Return (x, y) of the center of cell containing provided text 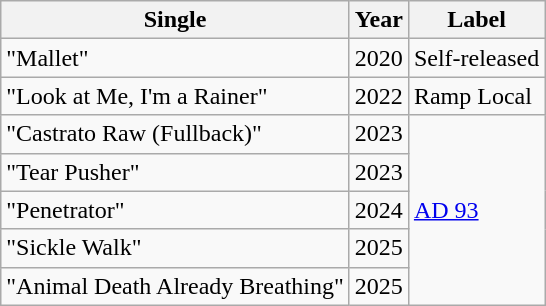
Label (476, 20)
"Penetrator" (176, 210)
Self-released (476, 58)
"Castrato Raw (Fullback)" (176, 134)
2020 (378, 58)
Ramp Local (476, 96)
"Tear Pusher" (176, 172)
AD 93 (476, 210)
"Mallet" (176, 58)
Single (176, 20)
2024 (378, 210)
"Look at Me, I'm a Rainer" (176, 96)
2022 (378, 96)
"Sickle Walk" (176, 248)
Year (378, 20)
"Animal Death Already Breathing" (176, 286)
